Provide the (x, y) coordinate of the cell's center where the given text is located.  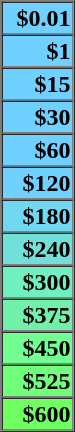
$60 (38, 150)
$30 (38, 116)
$120 (38, 182)
$15 (38, 84)
$180 (38, 216)
$1 (38, 50)
$240 (38, 248)
$375 (38, 314)
$300 (38, 282)
$525 (38, 380)
$450 (38, 348)
$600 (38, 414)
$0.01 (38, 18)
